From the cell containing the given text, extract its center point as [x, y] coordinate. 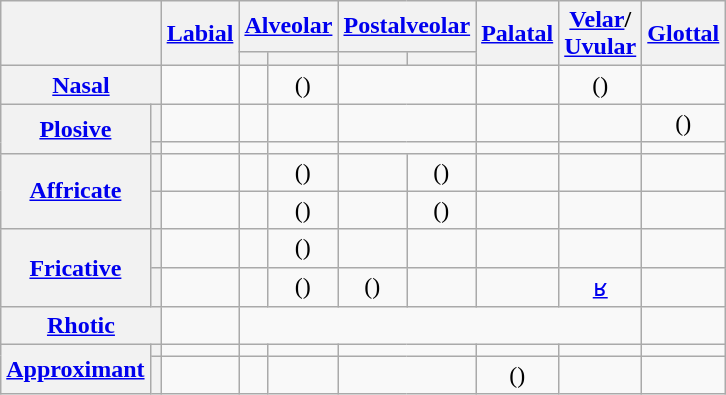
Labial [200, 34]
Glottal [684, 34]
Velar/Uvular [600, 34]
Postalveolar [407, 26]
Approximant [76, 370]
Affricate [76, 191]
ʁ [600, 287]
Rhotic [81, 326]
Nasal [81, 85]
Plosive [76, 128]
Palatal [518, 34]
Fricative [76, 268]
Alveolar [288, 26]
